Output the (X, Y) coordinate of the center of the cell containing the given text.  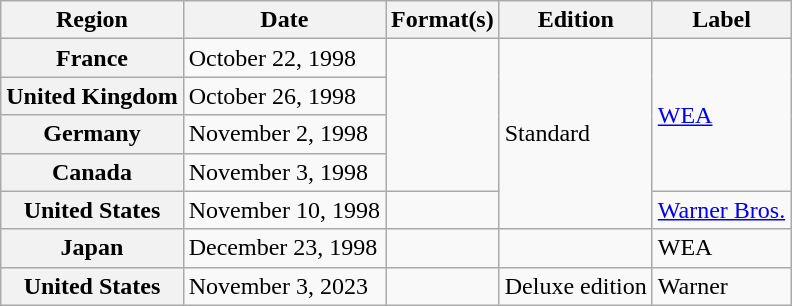
Standard (576, 134)
November 10, 1998 (284, 210)
Japan (92, 248)
November 3, 1998 (284, 172)
Label (721, 20)
United Kingdom (92, 96)
Date (284, 20)
October 22, 1998 (284, 58)
Germany (92, 134)
Format(s) (443, 20)
November 3, 2023 (284, 286)
October 26, 1998 (284, 96)
Deluxe edition (576, 286)
Warner (721, 286)
Warner Bros. (721, 210)
Region (92, 20)
Edition (576, 20)
Canada (92, 172)
December 23, 1998 (284, 248)
November 2, 1998 (284, 134)
France (92, 58)
